Determine the (x, y) coordinate at the center of the cell enclosing the given text.  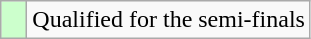
Qualified for the semi-finals (169, 20)
